Return [x, y] of the center of cell containing provided text 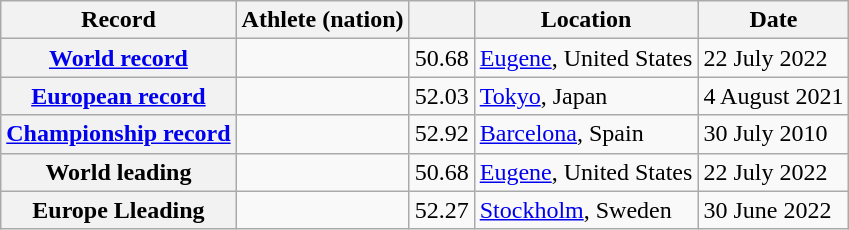
52.27 [442, 210]
European record [118, 96]
52.92 [442, 134]
World record [118, 58]
30 June 2022 [774, 210]
52.03 [442, 96]
Championship record [118, 134]
Athlete (nation) [322, 20]
Record [118, 20]
Date [774, 20]
30 July 2010 [774, 134]
Location [586, 20]
Europe Lleading [118, 210]
Stockholm, Sweden [586, 210]
World leading [118, 172]
Barcelona, Spain [586, 134]
Tokyo, Japan [586, 96]
4 August 2021 [774, 96]
